Locate the cell with the specified text and output its [X, Y] center coordinate. 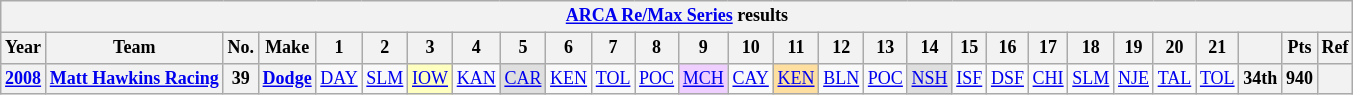
CHI [1048, 78]
Year [24, 48]
Dodge [287, 78]
2 [385, 48]
18 [1091, 48]
BLN [842, 78]
2008 [24, 78]
3 [430, 48]
IOW [430, 78]
TAL [1174, 78]
Ref [1335, 48]
CAR [523, 78]
15 [970, 48]
11 [796, 48]
39 [240, 78]
21 [1218, 48]
13 [886, 48]
Make [287, 48]
940 [1300, 78]
10 [750, 48]
NJE [1134, 78]
NSH [930, 78]
9 [703, 48]
Matt Hawkins Racing [134, 78]
4 [476, 48]
7 [612, 48]
12 [842, 48]
CAY [750, 78]
14 [930, 48]
ISF [970, 78]
34th [1260, 78]
19 [1134, 48]
6 [569, 48]
DAY [339, 78]
5 [523, 48]
Pts [1300, 48]
20 [1174, 48]
ARCA Re/Max Series results [677, 16]
16 [1008, 48]
MCH [703, 78]
8 [657, 48]
KAN [476, 78]
17 [1048, 48]
1 [339, 48]
Team [134, 48]
No. [240, 48]
DSF [1008, 78]
